Return [X, Y] of the center of cell containing provided text 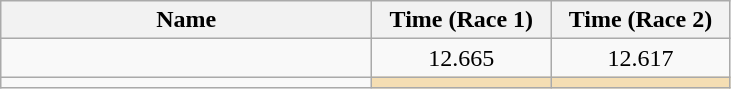
12.617 [640, 58]
Time (Race 1) [462, 20]
Time (Race 2) [640, 20]
Name [186, 20]
12.665 [462, 58]
